Detect which cell encompasses the target text, then output its [x, y] center coordinate. 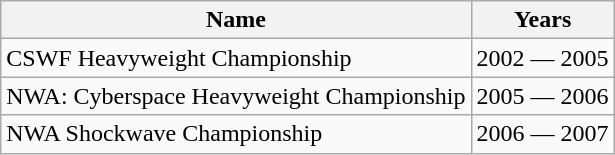
2005 — 2006 [542, 96]
NWA: Cyberspace Heavyweight Championship [236, 96]
CSWF Heavyweight Championship [236, 58]
Years [542, 20]
2006 — 2007 [542, 134]
Name [236, 20]
NWA Shockwave Championship [236, 134]
2002 — 2005 [542, 58]
